Extract the (x, y) coordinate from the center of the cell holding the provided text.  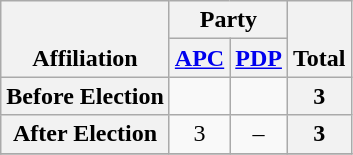
APC (199, 58)
– (259, 134)
PDP (259, 58)
After Election (86, 134)
Before Election (86, 96)
Affiliation (86, 39)
Total (319, 39)
Party (228, 20)
